Output the (x, y) coordinate of the center of the cell containing the given text.  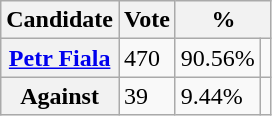
39 (146, 96)
Petr Fiala (60, 58)
Against (60, 96)
% (223, 20)
90.56% (218, 58)
Candidate (60, 20)
470 (146, 58)
9.44% (218, 96)
Vote (146, 20)
